Extract the (x, y) coordinate from the center of the cell holding the provided text.  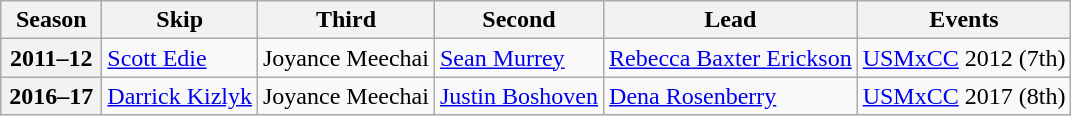
USMxCC 2012 (7th) (964, 58)
2011–12 (52, 58)
Season (52, 20)
2016–17 (52, 96)
Scott Edie (180, 58)
Third (346, 20)
Sean Murrey (518, 58)
Skip (180, 20)
Darrick Kizlyk (180, 96)
Rebecca Baxter Erickson (731, 58)
Dena Rosenberry (731, 96)
USMxCC 2017 (8th) (964, 96)
Lead (731, 20)
Justin Boshoven (518, 96)
Second (518, 20)
Events (964, 20)
